Identify which cell holds the provided text, then report its (x, y) central coordinate. 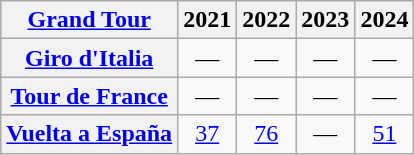
Vuelta a España (90, 134)
Giro d'Italia (90, 58)
37 (208, 134)
51 (384, 134)
76 (266, 134)
2024 (384, 20)
2021 (208, 20)
2023 (326, 20)
Grand Tour (90, 20)
Tour de France (90, 96)
2022 (266, 20)
